Output the [x, y] coordinate of the center of the cell containing the given text.  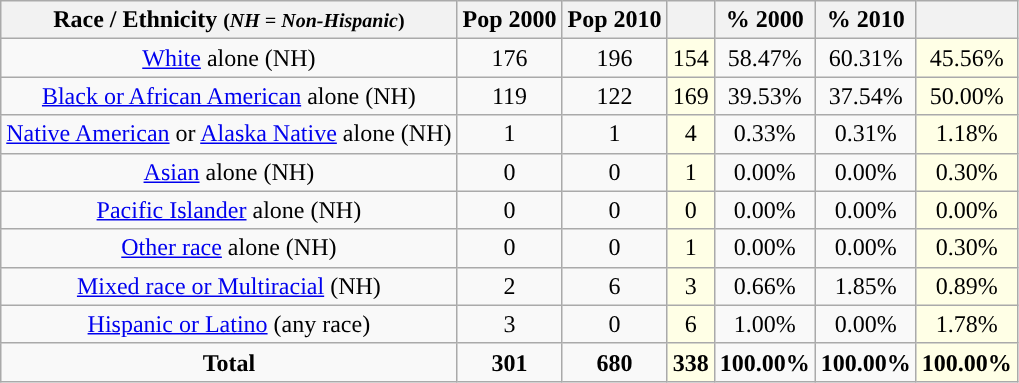
2 [510, 286]
1.85% [866, 286]
4 [690, 134]
122 [614, 96]
% 2000 [764, 20]
119 [510, 96]
338 [690, 362]
1.78% [966, 324]
0.66% [764, 286]
301 [510, 362]
Mixed race or Multiracial (NH) [229, 286]
Race / Ethnicity (NH = Non-Hispanic) [229, 20]
0.31% [866, 134]
Native American or Alaska Native alone (NH) [229, 134]
Pop 2010 [614, 20]
Pop 2000 [510, 20]
0.89% [966, 286]
Black or African American alone (NH) [229, 96]
154 [690, 58]
White alone (NH) [229, 58]
Total [229, 362]
196 [614, 58]
680 [614, 362]
Other race alone (NH) [229, 248]
Asian alone (NH) [229, 172]
Pacific Islander alone (NH) [229, 210]
1.00% [764, 324]
60.31% [866, 58]
37.54% [866, 96]
169 [690, 96]
50.00% [966, 96]
Hispanic or Latino (any race) [229, 324]
1.18% [966, 134]
45.56% [966, 58]
0.33% [764, 134]
176 [510, 58]
58.47% [764, 58]
39.53% [764, 96]
% 2010 [866, 20]
